Find where the given text appears and provide that cell's center as [X, Y] coordinate. 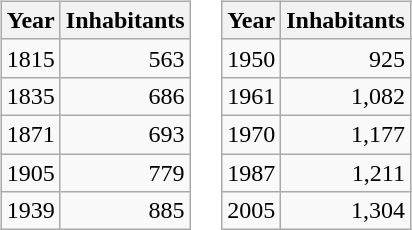
1,082 [346, 96]
693 [125, 134]
1815 [30, 58]
1950 [252, 58]
1970 [252, 134]
1939 [30, 211]
2005 [252, 211]
1961 [252, 96]
1,304 [346, 211]
563 [125, 58]
779 [125, 173]
1,211 [346, 173]
1835 [30, 96]
925 [346, 58]
686 [125, 96]
1,177 [346, 134]
1871 [30, 134]
885 [125, 211]
1987 [252, 173]
1905 [30, 173]
